Return (X, Y) of the center of cell containing provided text 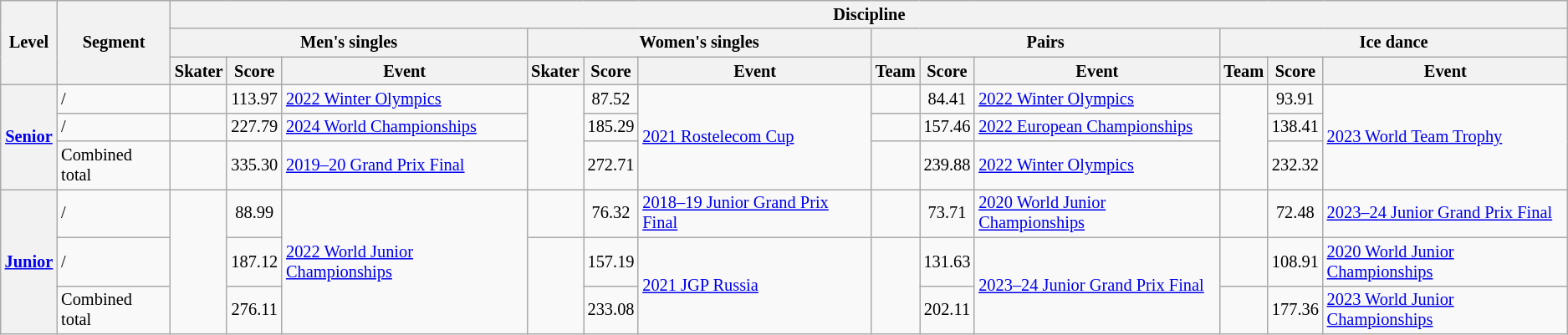
Senior (28, 137)
Men's singles (349, 43)
232.32 (1295, 165)
157.19 (611, 261)
2019–20 Grand Prix Final (405, 165)
113.97 (254, 99)
Ice dance (1393, 43)
88.99 (254, 213)
185.29 (611, 127)
202.11 (947, 310)
2023 World Team Trophy (1445, 137)
Women's singles (699, 43)
227.79 (254, 127)
131.63 (947, 261)
272.71 (611, 165)
2021 Rostelecom Cup (754, 137)
177.36 (1295, 310)
2023 World Junior Championships (1445, 310)
76.32 (611, 213)
233.08 (611, 310)
2022 World Junior Championships (405, 261)
87.52 (611, 99)
2021 JGP Russia (754, 286)
72.48 (1295, 213)
335.30 (254, 165)
Segment (114, 42)
157.46 (947, 127)
2018–19 Junior Grand Prix Final (754, 213)
276.11 (254, 310)
Junior (28, 261)
84.41 (947, 99)
Pairs (1045, 43)
2024 World Championships (405, 127)
73.71 (947, 213)
239.88 (947, 165)
108.91 (1295, 261)
Level (28, 42)
138.41 (1295, 127)
Discipline (870, 14)
187.12 (254, 261)
2022 European Championships (1097, 127)
93.91 (1295, 99)
